Provide the (X, Y) coordinate of the cell's center where the given text is located.  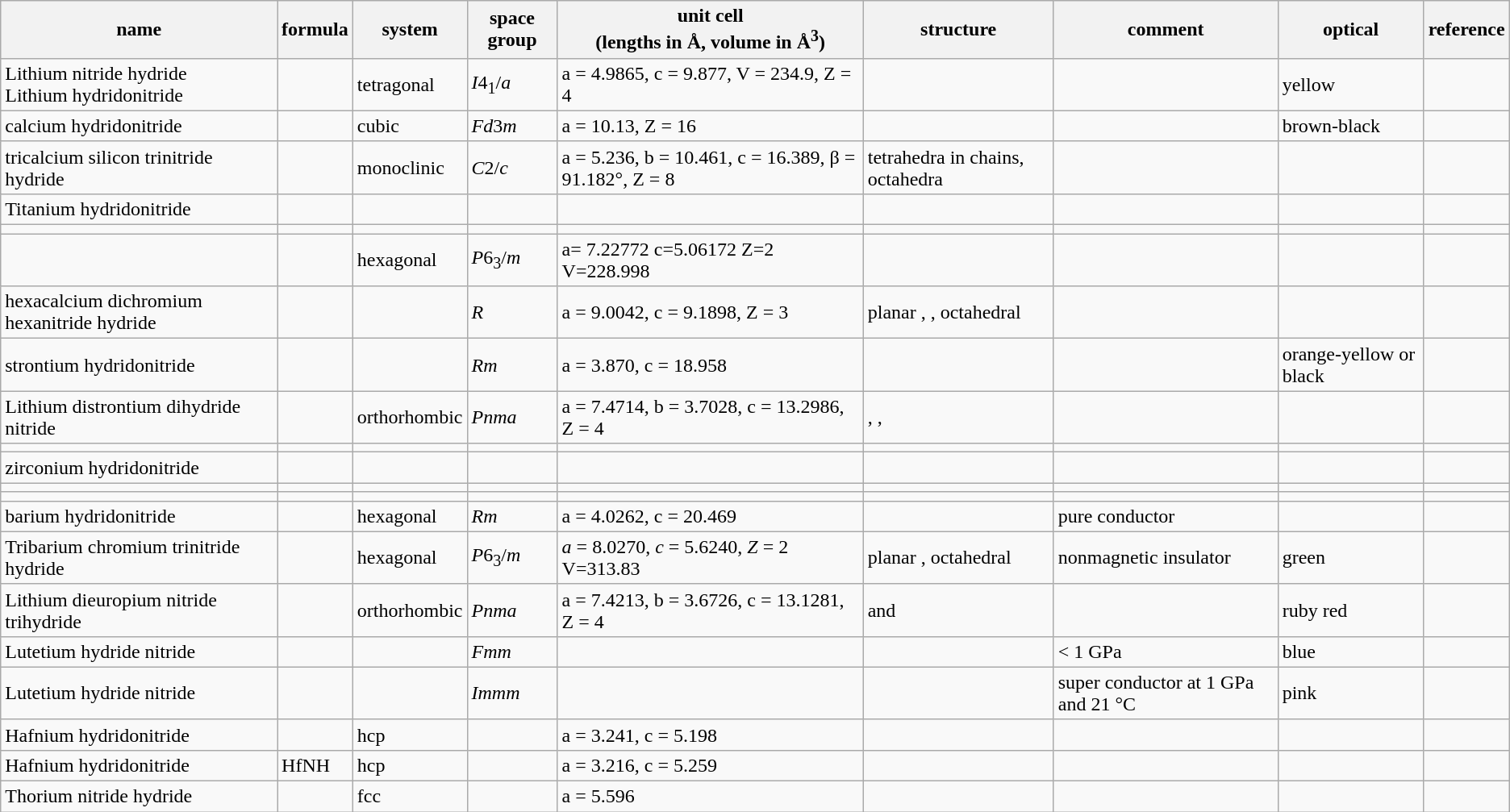
reference (1466, 30)
structure (958, 30)
tricalcium silicon trinitride hydride (139, 168)
tetrahedra in chains, octahedra (958, 168)
Lithium distrontium dihydride nitride (139, 418)
blue (1350, 652)
space group (512, 30)
a = 7.4714, b = 3.7028, c = 13.2986, Z = 4 (710, 418)
super conductor at 1 GPa and 21 °C (1166, 693)
a = 5.596 (710, 797)
tetragonal (410, 84)
a = 4.9865, c = 9.877, V = 234.9, Z = 4 (710, 84)
Tribarium chromium trinitride hydride (139, 558)
Fmm (512, 652)
optical (1350, 30)
planar , , octahedral (958, 313)
a = 9.0042, c = 9.1898, Z = 3 (710, 313)
Titanium hydridonitride (139, 209)
Thorium nitride hydride (139, 797)
and (958, 610)
a = 3.241, c = 5.198 (710, 735)
formula (315, 30)
calcium hydridonitride (139, 126)
system (410, 30)
zirconium hydridonitride (139, 468)
Immm (512, 693)
strontium hydridonitride (139, 364)
a = 5.236, b = 10.461, c = 16.389, β = 91.182°, Z = 8 (710, 168)
name (139, 30)
Fd3m (512, 126)
R (512, 313)
pink (1350, 693)
a = 10.13, Z = 16 (710, 126)
orange-yellow or black (1350, 364)
a = 3.870, c = 18.958 (710, 364)
brown-black (1350, 126)
unit cell(lengths in Å, volume in Å3) (710, 30)
cubic (410, 126)
pure conductor (1166, 516)
< 1 GPa (1166, 652)
a = 7.4213, b = 3.6726, c = 13.1281, Z = 4 (710, 610)
HfNH (315, 765)
comment (1166, 30)
planar , octahedral (958, 558)
C2/c (512, 168)
a = 8.0270, c = 5.6240, Z = 2 V=313.83 (710, 558)
Lithium nitride hydrideLithium hydridonitride (139, 84)
a= 7.22772 c=5.06172 Z=2 V=228.998 (710, 260)
a = 4.0262, c = 20.469 (710, 516)
green (1350, 558)
barium hydridonitride (139, 516)
, , (958, 418)
monoclinic (410, 168)
I41/a (512, 84)
fcc (410, 797)
yellow (1350, 84)
nonmagnetic insulator (1166, 558)
a = 3.216, c = 5.259 (710, 765)
Lithium dieuropium nitride trihydride (139, 610)
ruby red (1350, 610)
hexacalcium dichromium hexanitride hydride (139, 313)
